Detect which cell encompasses the target text, then output its [X, Y] center coordinate. 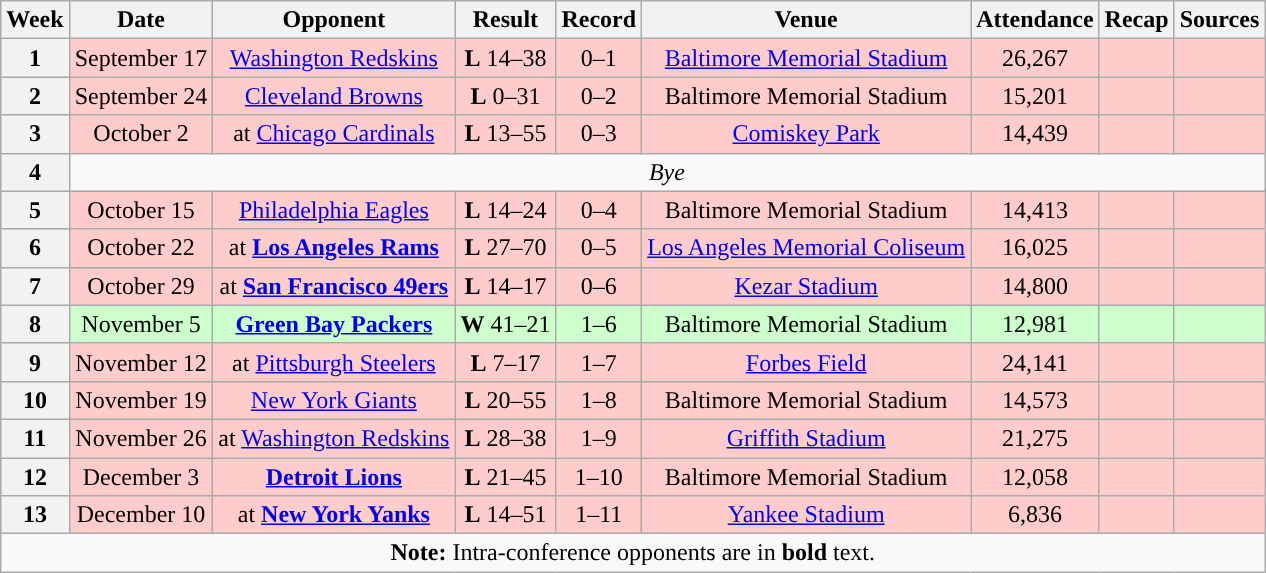
October 15 [141, 210]
0–1 [599, 58]
September 24 [141, 96]
6 [35, 248]
0–6 [599, 286]
5 [35, 210]
L 21–45 [506, 477]
1–6 [599, 324]
November 19 [141, 400]
Record [599, 20]
Opponent [334, 20]
L 7–17 [506, 362]
October 29 [141, 286]
Note: Intra-conference opponents are in bold text. [633, 553]
Griffith Stadium [806, 438]
Green Bay Packers [334, 324]
14,800 [1035, 286]
4 [35, 172]
3 [35, 134]
at New York Yanks [334, 515]
December 3 [141, 477]
15,201 [1035, 96]
at Chicago Cardinals [334, 134]
13 [35, 515]
21,275 [1035, 438]
at San Francisco 49ers [334, 286]
1–7 [599, 362]
L 0–31 [506, 96]
1–11 [599, 515]
0–5 [599, 248]
12 [35, 477]
10 [35, 400]
L 13–55 [506, 134]
1 [35, 58]
December 10 [141, 515]
Forbes Field [806, 362]
Sources [1220, 20]
October 2 [141, 134]
September 17 [141, 58]
14,413 [1035, 210]
Yankee Stadium [806, 515]
November 5 [141, 324]
L 20–55 [506, 400]
0–3 [599, 134]
Washington Redskins [334, 58]
16,025 [1035, 248]
L 14–24 [506, 210]
L 27–70 [506, 248]
New York Giants [334, 400]
0–2 [599, 96]
L 14–38 [506, 58]
Kezar Stadium [806, 286]
1–9 [599, 438]
11 [35, 438]
Cleveland Browns [334, 96]
2 [35, 96]
9 [35, 362]
14,573 [1035, 400]
L 28–38 [506, 438]
6,836 [1035, 515]
at Los Angeles Rams [334, 248]
November 26 [141, 438]
Date [141, 20]
Detroit Lions [334, 477]
7 [35, 286]
L 14–17 [506, 286]
Week [35, 20]
Comiskey Park [806, 134]
12,981 [1035, 324]
24,141 [1035, 362]
1–10 [599, 477]
L 14–51 [506, 515]
Los Angeles Memorial Coliseum [806, 248]
October 22 [141, 248]
1–8 [599, 400]
Bye [667, 172]
Result [506, 20]
Venue [806, 20]
Philadelphia Eagles [334, 210]
14,439 [1035, 134]
0–4 [599, 210]
Recap [1136, 20]
W 41–21 [506, 324]
26,267 [1035, 58]
at Washington Redskins [334, 438]
November 12 [141, 362]
Attendance [1035, 20]
8 [35, 324]
12,058 [1035, 477]
at Pittsburgh Steelers [334, 362]
